Extract the [x, y] coordinate from the center of the cell holding the provided text.  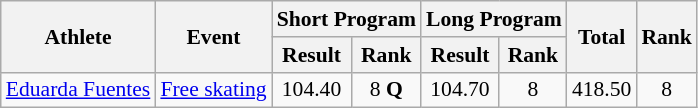
Total [602, 36]
104.40 [312, 90]
Free skating [213, 90]
Event [213, 36]
Long Program [494, 19]
104.70 [460, 90]
Athlete [78, 36]
Short Program [346, 19]
418.50 [602, 90]
Eduarda Fuentes [78, 90]
8 Q [386, 90]
